From the cell containing the given text, extract its center point as [x, y] coordinate. 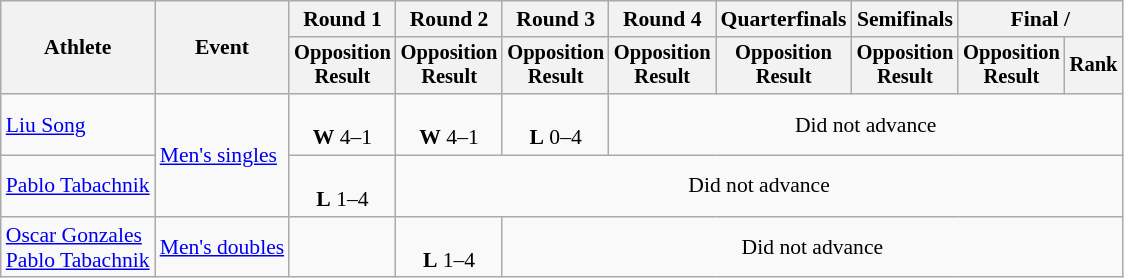
Round 1 [342, 19]
L 0–4 [556, 124]
Rank [1094, 66]
Round 2 [450, 19]
Quarterfinals [784, 19]
Round 3 [556, 19]
Men's singles [222, 155]
Men's doubles [222, 248]
Oscar GonzalesPablo Tabachnik [78, 248]
Final / [1040, 19]
Semifinals [906, 19]
Pablo Tabachnik [78, 186]
Athlete [78, 48]
Event [222, 48]
Round 4 [662, 19]
Liu Song [78, 124]
